Capture the cell that displays the provided text and extract its (X, Y) central coordinate. 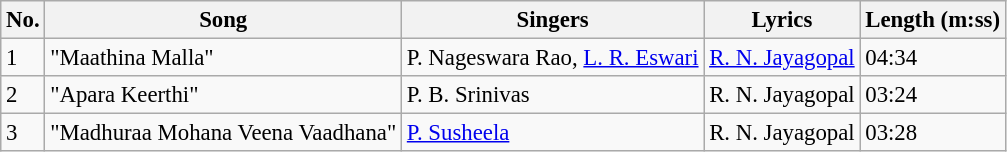
"Maathina Malla" (224, 58)
03:28 (932, 133)
No. (23, 20)
Song (224, 20)
P. Susheela (553, 133)
Length (m:ss) (932, 20)
1 (23, 58)
"Madhuraa Mohana Veena Vaadhana" (224, 133)
03:24 (932, 95)
3 (23, 133)
Lyrics (782, 20)
2 (23, 95)
04:34 (932, 58)
P. B. Srinivas (553, 95)
Singers (553, 20)
"Apara Keerthi" (224, 95)
P. Nageswara Rao, L. R. Eswari (553, 58)
